Scan for the cell matching the given text and deliver its (X, Y) coordinate at center. 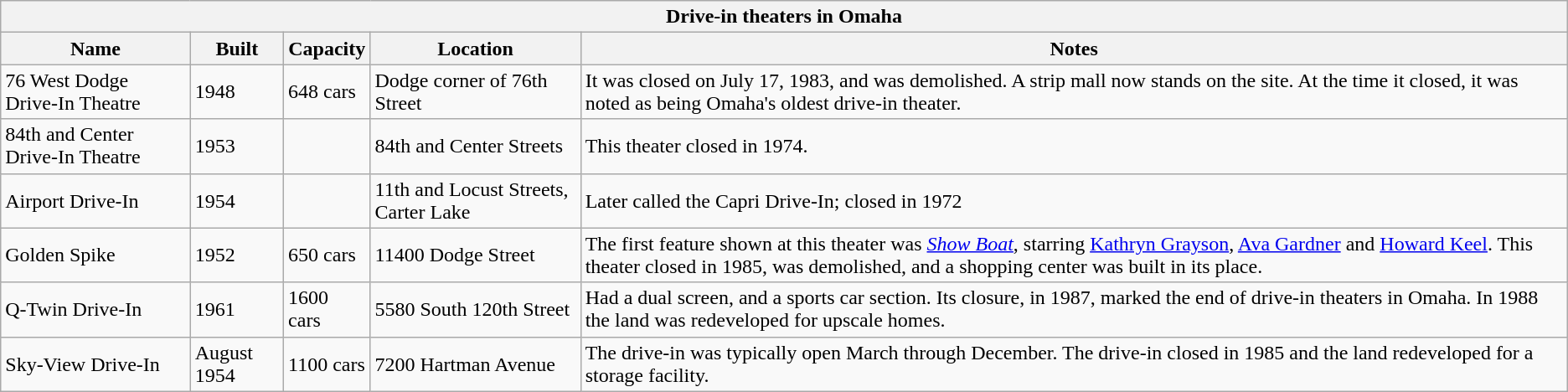
650 cars (327, 255)
7200 Hartman Avenue (476, 364)
Golden Spike (95, 255)
Airport Drive-In (95, 201)
1954 (236, 201)
1953 (236, 146)
Notes (1074, 49)
648 cars (327, 92)
Drive-in theaters in Omaha (784, 17)
This theater closed in 1974. (1074, 146)
Dodge corner of 76th Street (476, 92)
5580 South 120th Street (476, 310)
Name (95, 49)
Later called the Capri Drive-In; closed in 1972 (1074, 201)
The drive-in was typically open March through December. The drive-in closed in 1985 and the land redeveloped for a storage facility. (1074, 364)
84th and Center Streets (476, 146)
1952 (236, 255)
August 1954 (236, 364)
1600 cars (327, 310)
Capacity (327, 49)
84th and Center Drive-In Theatre (95, 146)
Q-Twin Drive-In (95, 310)
11400 Dodge Street (476, 255)
76 West Dodge Drive-In Theatre (95, 92)
1100 cars (327, 364)
Location (476, 49)
Sky-View Drive-In (95, 364)
11th and Locust Streets, Carter Lake (476, 201)
1948 (236, 92)
Built (236, 49)
1961 (236, 310)
